From the cell containing the given text, extract its center point as [x, y] coordinate. 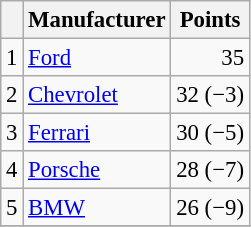
32 (−3) [210, 95]
Manufacturer [97, 20]
1 [12, 58]
Ford [97, 58]
30 (−5) [210, 133]
Chevrolet [97, 95]
26 (−9) [210, 208]
Porsche [97, 170]
35 [210, 58]
BMW [97, 208]
3 [12, 133]
28 (−7) [210, 170]
2 [12, 95]
5 [12, 208]
Points [210, 20]
Ferrari [97, 133]
4 [12, 170]
